Scan for the cell matching the given text and deliver its (x, y) coordinate at center. 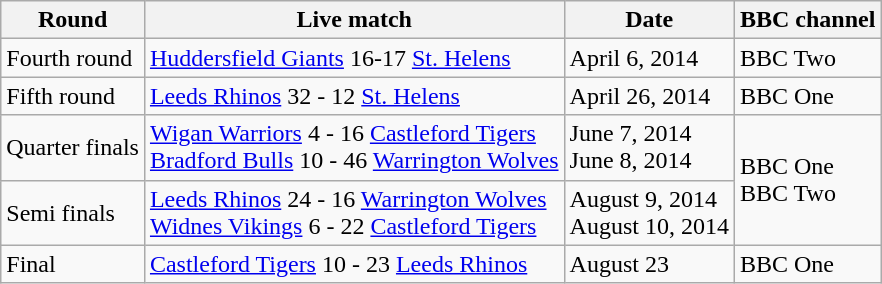
Fourth round (73, 58)
BBC channel (807, 20)
Castleford Tigers 10 - 23 Leeds Rhinos (354, 264)
Date (649, 20)
BBC Two (807, 58)
BBC OneBBC Two (807, 180)
June 7, 2014June 8, 2014 (649, 148)
August 9, 2014August 10, 2014 (649, 212)
Wigan Warriors 4 - 16 Castleford TigersBradford Bulls 10 - 46 Warrington Wolves (354, 148)
Quarter finals (73, 148)
April 6, 2014 (649, 58)
Huddersfield Giants 16-17 St. Helens (354, 58)
Round (73, 20)
Final (73, 264)
April 26, 2014 (649, 96)
Live match (354, 20)
Fifth round (73, 96)
Leeds Rhinos 24 - 16 Warrington WolvesWidnes Vikings 6 - 22 Castleford Tigers (354, 212)
Leeds Rhinos 32 - 12 St. Helens (354, 96)
August 23 (649, 264)
Semi finals (73, 212)
